Capture the cell that displays the provided text and extract its [X, Y] central coordinate. 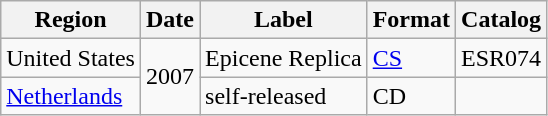
Netherlands [71, 96]
Region [71, 20]
United States [71, 58]
CD [411, 96]
Epicene Replica [284, 58]
self-released [284, 96]
2007 [170, 77]
Label [284, 20]
Date [170, 20]
ESR074 [502, 58]
Format [411, 20]
Catalog [502, 20]
CS [411, 58]
